Locate the cell with the specified text and output its (X, Y) center coordinate. 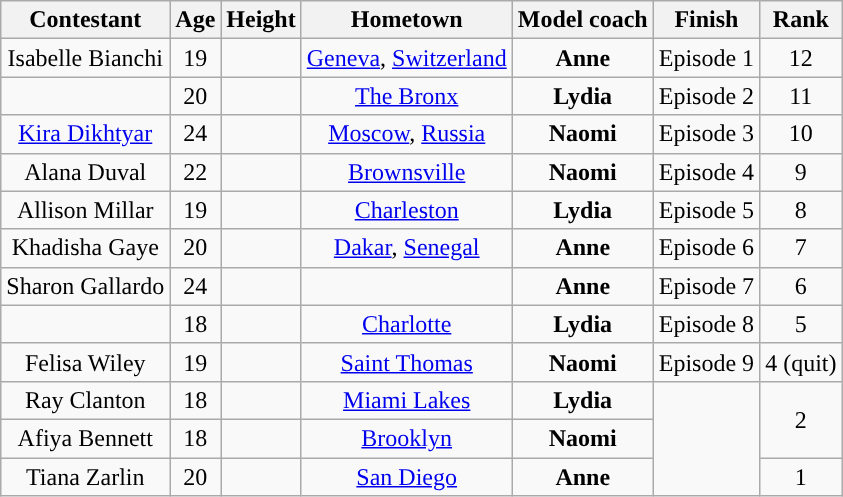
Khadisha Gaye (86, 248)
Episode 6 (706, 248)
Age (196, 20)
12 (801, 58)
5 (801, 324)
Brownsville (406, 172)
Sharon Gallardo (86, 286)
Moscow, Russia (406, 134)
Miami Lakes (406, 400)
Hometown (406, 20)
Felisa Wiley (86, 362)
Episode 4 (706, 172)
Geneva, Switzerland (406, 58)
Episode 3 (706, 134)
Episode 1 (706, 58)
Isabelle Bianchi (86, 58)
4 (quit) (801, 362)
2 (801, 419)
Height (261, 20)
Ray Clanton (86, 400)
Charleston (406, 210)
Charlotte (406, 324)
Model coach (582, 20)
Alana Duval (86, 172)
6 (801, 286)
Dakar, Senegal (406, 248)
San Diego (406, 477)
9 (801, 172)
11 (801, 96)
Episode 9 (706, 362)
Kira Dikhtyar (86, 134)
Episode 5 (706, 210)
Finish (706, 20)
1 (801, 477)
Allison Millar (86, 210)
8 (801, 210)
Episode 2 (706, 96)
Episode 7 (706, 286)
7 (801, 248)
The Bronx (406, 96)
10 (801, 134)
Episode 8 (706, 324)
Brooklyn (406, 438)
Afiya Bennett (86, 438)
Tiana Zarlin (86, 477)
Saint Thomas (406, 362)
Contestant (86, 20)
Rank (801, 20)
22 (196, 172)
